From the cell containing the given text, extract its center point as [x, y] coordinate. 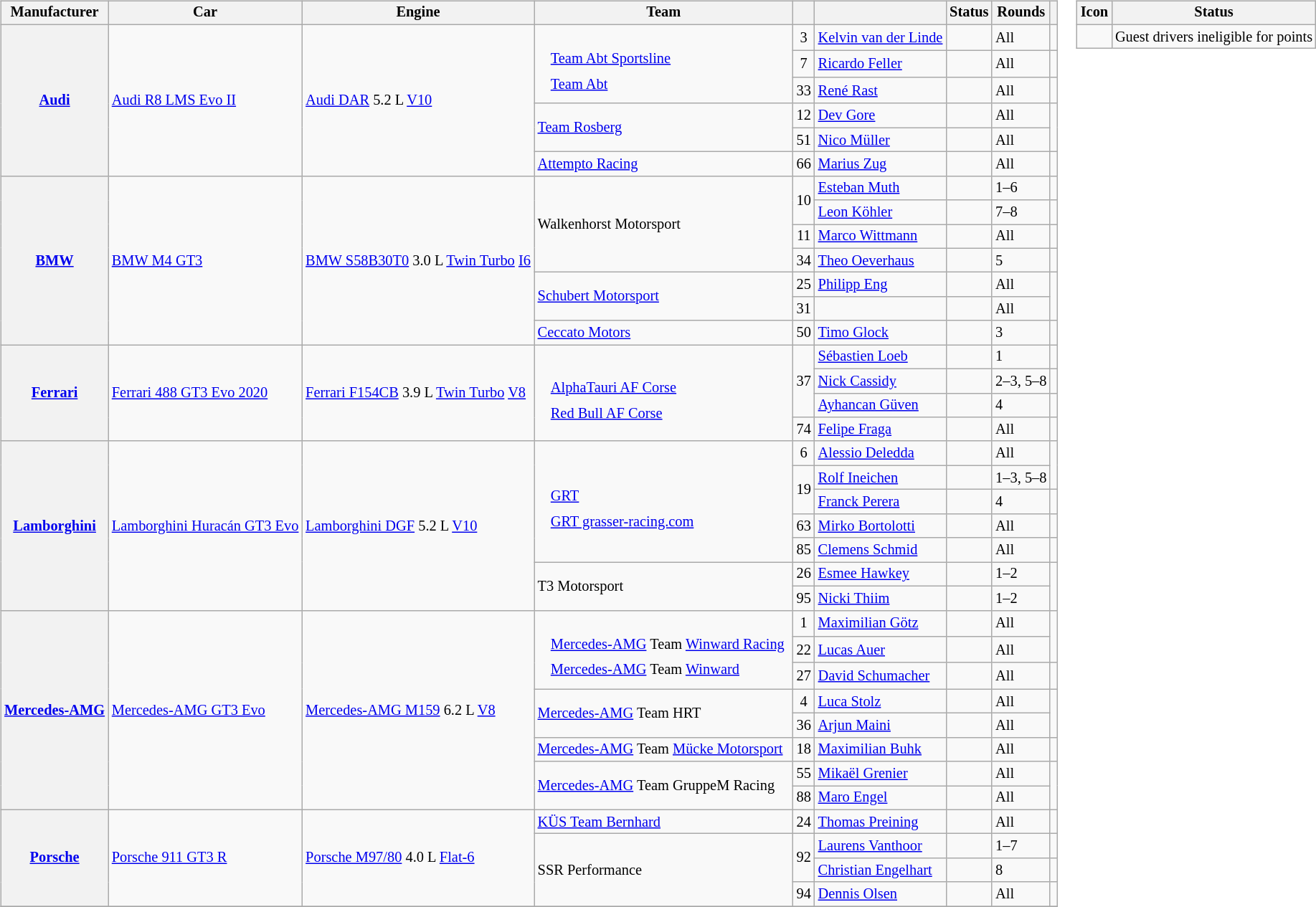
Christian Engelhart [881, 870]
34 [804, 260]
Team Abt Sportsline Team Abt [664, 64]
51 [804, 140]
Walkenhorst Motorsport [664, 224]
26 [804, 574]
55 [804, 774]
AlphaTauri AF Corse [614, 388]
Car [205, 13]
6 [804, 453]
Nicki Thiim [881, 598]
Red Bull AF Corse [614, 413]
Dev Gore [881, 115]
GRT [623, 496]
95 [804, 598]
Franck Perera [881, 502]
7 [804, 65]
David Schumacher [881, 675]
Mirko Bortolotti [881, 526]
Esteban Muth [881, 188]
Ceccato Motors [664, 333]
1–7 [1021, 846]
Mercedes-AMG GT3 Evo [205, 710]
Audi DAR 5.2 L V10 [417, 100]
Engine [417, 13]
Porsche M97/80 4.0 L Flat-6 [417, 858]
2–3, 5–8 [1021, 381]
Lucas Auer [881, 650]
25 [804, 285]
Mercedes-AMG Team Winward Racing [668, 645]
Maximilian Buhk [881, 749]
Audi R8 LMS Evo II [205, 100]
Mercedes-AMG Team GruppeM Racing [664, 786]
Marius Zug [881, 164]
85 [804, 550]
GRT GRT grasser-racing.com [664, 501]
Nick Cassidy [881, 381]
Timo Glock [881, 333]
Clemens Schmid [881, 550]
1–6 [1021, 188]
Porsche 911 GT3 R [205, 858]
19 [804, 489]
18 [804, 749]
5 [1021, 260]
31 [804, 309]
Maro Engel [881, 798]
Rounds [1021, 13]
Dennis Olsen [881, 894]
Marco Wittmann [881, 237]
BMW S58B30T0 3.0 L Twin Turbo I6 [417, 260]
Thomas Preining [881, 822]
Arjun Maini [881, 726]
22 [804, 650]
Team [664, 13]
SSR Performance [664, 870]
Theo Oeverhaus [881, 260]
Esmee Hawkey [881, 574]
Luca Stolz [881, 701]
Philipp Eng [881, 285]
Ferrari 488 GT3 Evo 2020 [205, 393]
Mercedes-AMG Team Mücke Motorsport [664, 749]
Sébastien Loeb [881, 357]
BMW M4 GT3 [205, 260]
Maximilian Götz [881, 624]
Icon [1094, 13]
Attempto Racing [664, 164]
René Rast [881, 90]
92 [804, 858]
24 [804, 822]
Ferrari F154CB 3.9 L Twin Turbo V8 [417, 393]
Team Abt [611, 84]
10 [804, 199]
8 [1021, 870]
Lamborghini DGF 5.2 L V10 [417, 526]
Ricardo Feller [881, 65]
Porsche [55, 858]
BMW [55, 260]
Mikaël Grenier [881, 774]
Lamborghini [55, 526]
KÜS Team Bernhard [664, 822]
Schubert Motorsport [664, 297]
Manufacturer [55, 13]
Mercedes-AMG Team Winward Racing Mercedes-AMG Team Winward [664, 650]
AlphaTauri AF Corse Red Bull AF Corse [664, 393]
Ferrari [55, 393]
33 [804, 90]
1–3, 5–8 [1021, 478]
Felipe Fraga [881, 429]
50 [804, 333]
Guest drivers ineligible for points [1213, 37]
27 [804, 675]
Rolf Ineichen [881, 478]
12 [804, 115]
Nico Müller [881, 140]
88 [804, 798]
37 [804, 381]
Mercedes-AMG Team HRT [664, 713]
63 [804, 526]
66 [804, 164]
Mercedes-AMG [55, 710]
Team Rosberg [664, 128]
74 [804, 429]
T3 Motorsport [664, 587]
Alessio Deledda [881, 453]
Kelvin van der Linde [881, 37]
Ayhancan Güven [881, 405]
Team Abt Sportsline [611, 59]
Mercedes-AMG Team Winward [668, 670]
Lamborghini Huracán GT3 Evo [205, 526]
Leon Köhler [881, 212]
Laurens Vanthoor [881, 846]
Audi [55, 100]
Mercedes-AMG M159 6.2 L V8 [417, 710]
36 [804, 726]
11 [804, 237]
GRT grasser-racing.com [623, 522]
94 [804, 894]
7–8 [1021, 212]
